Locate the cell with the specified text and output its [X, Y] center coordinate. 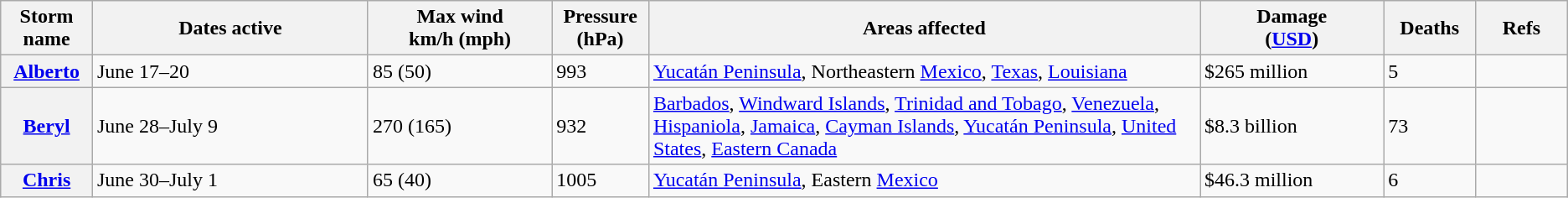
Barbados, Windward Islands, Trinidad and Tobago, Venezuela, Hispaniola, Jamaica, Cayman Islands, Yucatán Peninsula, United States, Eastern Canada [924, 126]
Refs [1521, 29]
Max windkm/h (mph) [459, 29]
$265 million [1292, 71]
$8.3 billion [1292, 126]
85 (50) [459, 71]
Pressure(hPa) [601, 29]
$46.3 million [1292, 180]
65 (40) [459, 180]
June 30–July 1 [230, 180]
June 28–July 9 [230, 126]
June 17–20 [230, 71]
6 [1430, 180]
Yucatán Peninsula, Eastern Mexico [924, 180]
Deaths [1430, 29]
Dates active [230, 29]
270 (165) [459, 126]
1005 [601, 180]
Chris [47, 180]
Damage(USD) [1292, 29]
Yucatán Peninsula, Northeastern Mexico, Texas, Louisiana [924, 71]
Areas affected [924, 29]
Alberto [47, 71]
Storm name [47, 29]
993 [601, 71]
73 [1430, 126]
932 [601, 126]
Beryl [47, 126]
5 [1430, 71]
